Scan for the cell matching the given text and deliver its [X, Y] coordinate at center. 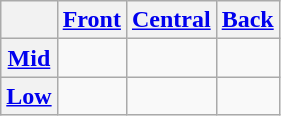
Low [29, 96]
Central [171, 20]
Front [92, 20]
Back [248, 20]
Mid [29, 58]
